Locate the cell with the specified text and output its [x, y] center coordinate. 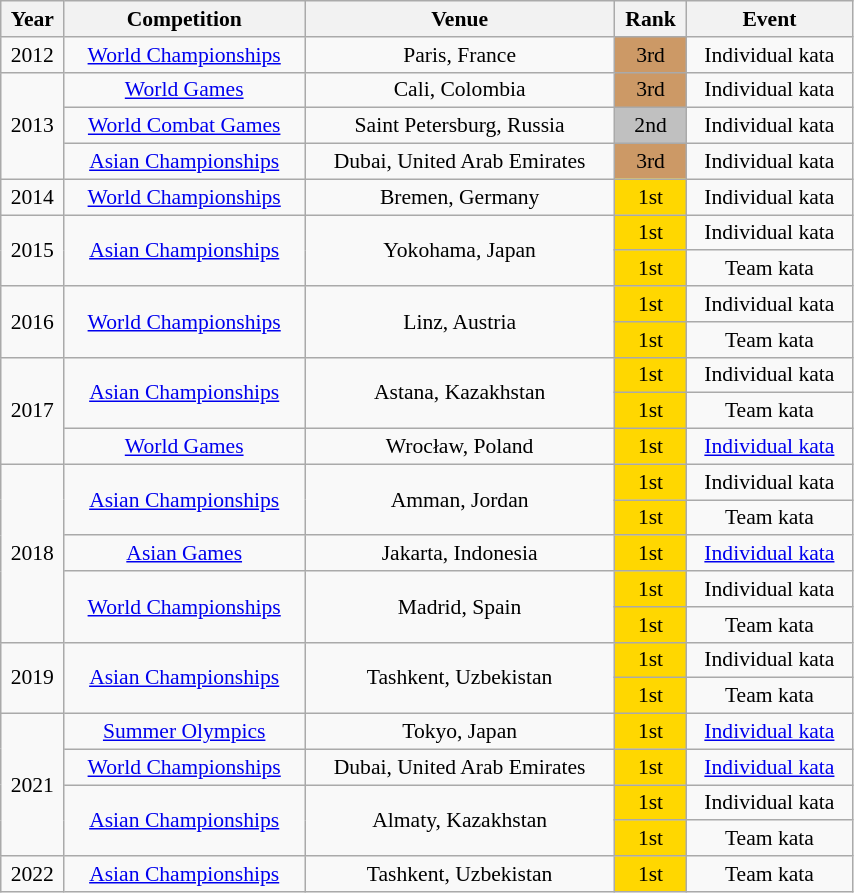
Astana, Kazakhstan [460, 392]
Almaty, Kazakhstan [460, 820]
World Combat Games [184, 126]
2017 [32, 410]
2015 [32, 250]
2013 [32, 126]
Tokyo, Japan [460, 732]
2021 [32, 785]
Rank [651, 19]
Venue [460, 19]
Amman, Jordan [460, 500]
2014 [32, 197]
2016 [32, 322]
Wrocław, Poland [460, 447]
Year [32, 19]
Bremen, Germany [460, 197]
Jakarta, Indonesia [460, 554]
Linz, Austria [460, 322]
Saint Petersburg, Russia [460, 126]
2019 [32, 678]
2012 [32, 55]
Summer Olympics [184, 732]
Paris, France [460, 55]
Madrid, Spain [460, 606]
Event [769, 19]
Asian Games [184, 554]
Cali, Colombia [460, 90]
2022 [32, 874]
Yokohama, Japan [460, 250]
2018 [32, 553]
2nd [651, 126]
Competition [184, 19]
